Pinpoint the cell where the given text exists, returning its [x, y] midpoint coordinate. 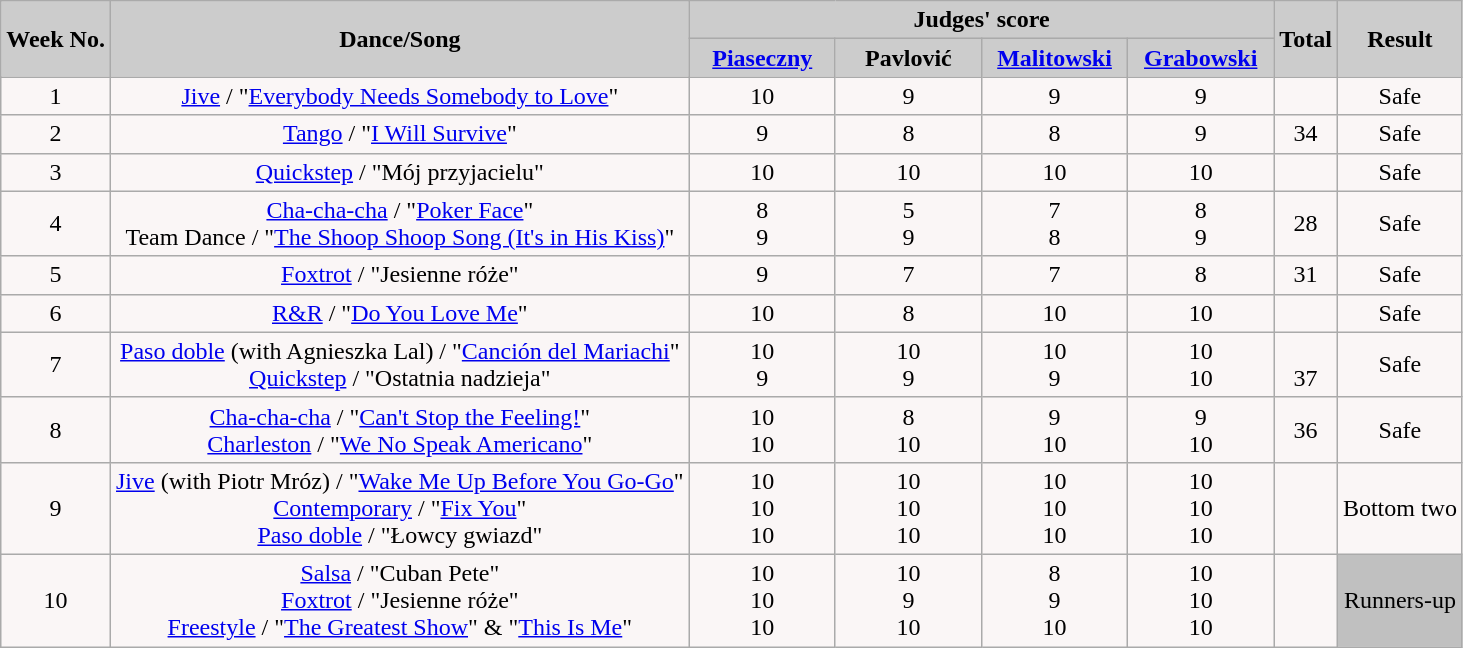
Cha-cha-cha / "Poker Face"Team Dance / "The Shoop Shoop Song (It's in His Kiss)" [400, 224]
10910 [908, 600]
Pavlović [908, 58]
31 [1306, 275]
Malitowski [1054, 58]
Foxtrot / "Jesienne róże" [400, 275]
3 [56, 172]
36 [1306, 430]
Grabowski [1201, 58]
6 [56, 313]
Paso doble (with Agnieszka Lal) / "Canción del Mariachi"Quickstep / "Ostatnia nadzieja" [400, 364]
2 [56, 134]
Quickstep / "Mój przyjacielu" [400, 172]
Jive (with Piotr Mróz) / "Wake Me Up Before You Go-Go"Contemporary / "Fix You"Paso doble / "Łowcy gwiazd" [400, 508]
Salsa / "Cuban Pete"Foxtrot / "Jesienne róże"Freestyle / "The Greatest Show" & "This Is Me" [400, 600]
5 [56, 275]
810 [908, 430]
Week No. [56, 39]
59 [908, 224]
Piaseczny [762, 58]
Cha-cha-cha / "Can't Stop the Feeling!"Charleston / "We No Speak Americano" [400, 430]
34 [1306, 134]
78 [1054, 224]
Total [1306, 39]
1 [56, 96]
Tango / "I Will Survive" [400, 134]
Dance/Song [400, 39]
Runners-up [1400, 600]
Jive / "Everybody Needs Somebody to Love" [400, 96]
8910 [1054, 600]
Bottom two [1400, 508]
4 [56, 224]
28 [1306, 224]
R&R / "Do You Love Me" [400, 313]
37 [1306, 364]
Result [1400, 39]
Judges' score [982, 20]
